Detect which cell encompasses the target text, then output its [x, y] center coordinate. 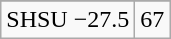
SHSU −27.5 [68, 20]
67 [152, 20]
